Pinpoint the cell where the given text exists, returning its [x, y] midpoint coordinate. 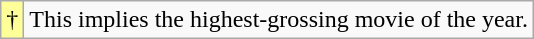
This implies the highest-grossing movie of the year. [279, 20]
† [12, 20]
